Find where the given text appears and provide that cell's center as (x, y) coordinate. 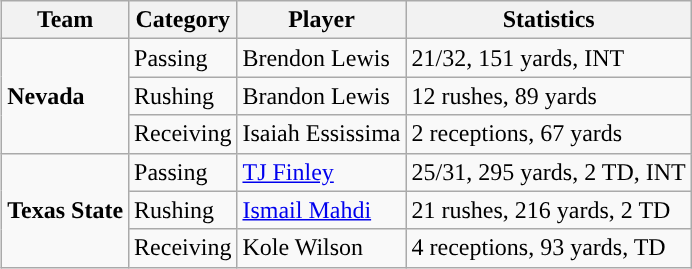
2 receptions, 67 yards (548, 134)
TJ Finley (322, 172)
21 rushes, 216 yards, 2 TD (548, 210)
12 rushes, 89 yards (548, 96)
Texas State (66, 210)
Category (183, 20)
25/31, 295 yards, 2 TD, INT (548, 172)
Brandon Lewis (322, 96)
Ismail Mahdi (322, 210)
Player (322, 20)
Team (66, 20)
21/32, 151 yards, INT (548, 58)
Kole Wilson (322, 248)
Brendon Lewis (322, 58)
Nevada (66, 96)
Statistics (548, 20)
4 receptions, 93 yards, TD (548, 248)
Isaiah Essissima (322, 134)
